Search for the cell housing the specified text and yield its [x, y] center coordinate. 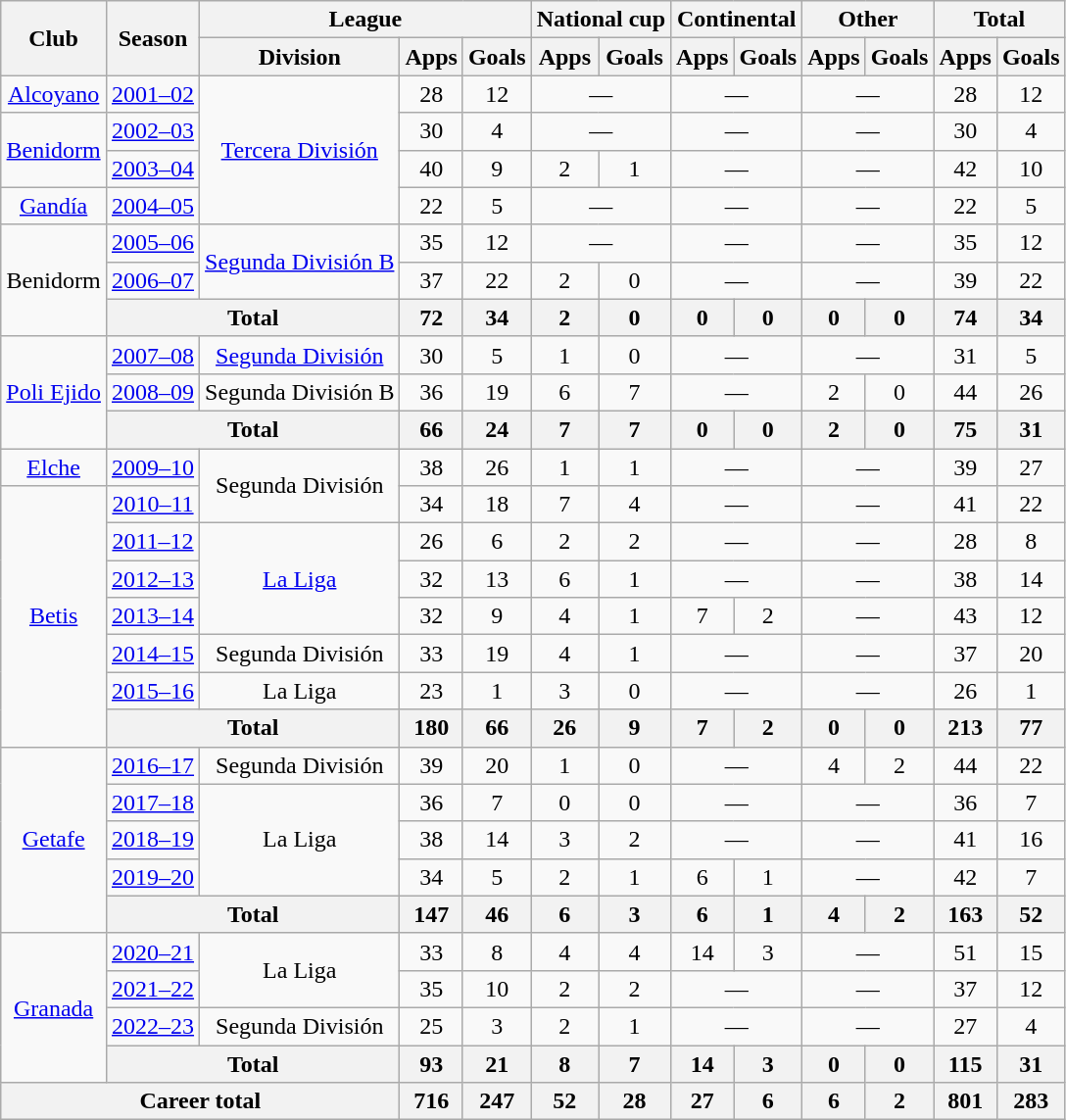
2009–10 [153, 467]
2022–23 [153, 1026]
Division [300, 57]
77 [1031, 728]
2015–16 [153, 691]
Alcoyano [54, 94]
Poli Ejido [54, 392]
Granada [54, 1007]
180 [431, 728]
2020–21 [153, 951]
2008–09 [153, 392]
93 [431, 1063]
213 [965, 728]
2011–12 [153, 542]
15 [1031, 951]
2017–18 [153, 803]
40 [431, 169]
Gandía [54, 206]
2010–11 [153, 505]
2007–08 [153, 355]
2003–04 [153, 169]
2002–03 [153, 131]
2006–07 [153, 280]
43 [965, 616]
Career total [200, 1101]
46 [497, 914]
National cup [601, 20]
24 [497, 429]
25 [431, 1026]
2019–20 [153, 877]
51 [965, 951]
247 [497, 1101]
72 [431, 317]
League [366, 20]
Getafe [54, 840]
Other [868, 20]
283 [1031, 1101]
801 [965, 1101]
Betis [54, 616]
163 [965, 914]
21 [497, 1063]
Continental [737, 20]
13 [497, 579]
2001–02 [153, 94]
74 [965, 317]
2014–15 [153, 654]
2016–17 [153, 765]
23 [431, 691]
2004–05 [153, 206]
16 [1031, 840]
2021–22 [153, 989]
Season [153, 38]
75 [965, 429]
115 [965, 1063]
2012–13 [153, 579]
2018–19 [153, 840]
Elche [54, 467]
2013–14 [153, 616]
716 [431, 1101]
147 [431, 914]
2005–06 [153, 243]
18 [497, 505]
Club [54, 38]
Tercera División [300, 150]
